Find where the given text appears and provide that cell's center as [X, Y] coordinate. 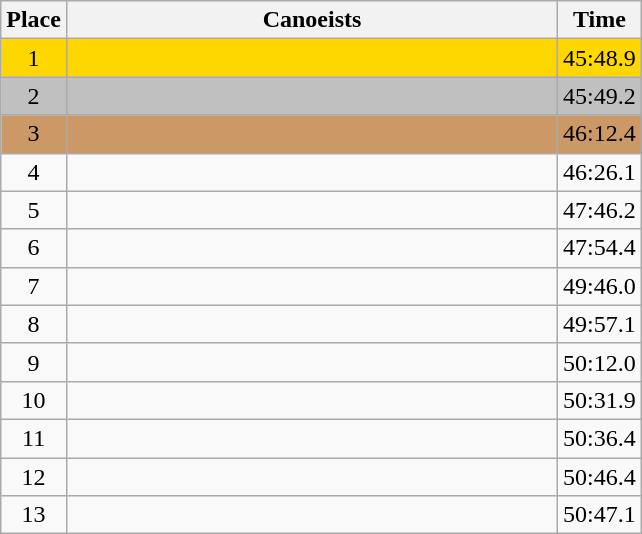
2 [34, 96]
47:54.4 [600, 248]
13 [34, 515]
6 [34, 248]
11 [34, 438]
12 [34, 477]
5 [34, 210]
50:12.0 [600, 362]
46:26.1 [600, 172]
Time [600, 20]
9 [34, 362]
45:49.2 [600, 96]
49:57.1 [600, 324]
45:48.9 [600, 58]
1 [34, 58]
50:31.9 [600, 400]
50:47.1 [600, 515]
50:46.4 [600, 477]
Place [34, 20]
4 [34, 172]
47:46.2 [600, 210]
10 [34, 400]
7 [34, 286]
50:36.4 [600, 438]
49:46.0 [600, 286]
Canoeists [312, 20]
3 [34, 134]
8 [34, 324]
46:12.4 [600, 134]
